Find where the given text appears and provide that cell's center as [X, Y] coordinate. 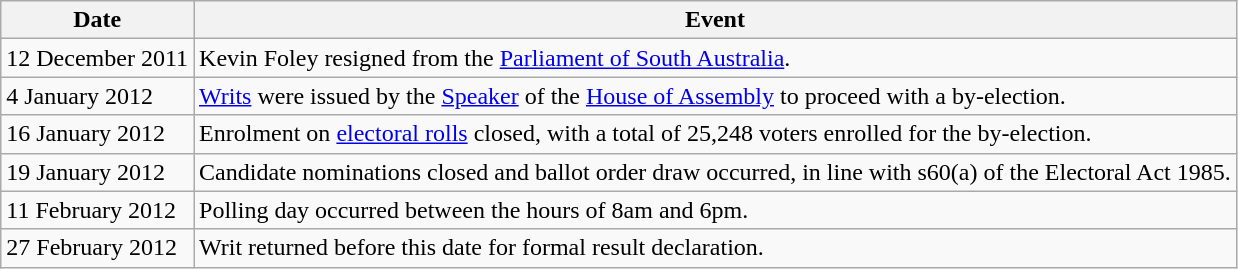
Enrolment on electoral rolls closed, with a total of 25,248 voters enrolled for the by-election. [716, 134]
19 January 2012 [98, 172]
Writ returned before this date for formal result declaration. [716, 248]
Writs were issued by the Speaker of the House of Assembly to proceed with a by-election. [716, 96]
16 January 2012 [98, 134]
4 January 2012 [98, 96]
Polling day occurred between the hours of 8am and 6pm. [716, 210]
Event [716, 20]
Date [98, 20]
27 February 2012 [98, 248]
Candidate nominations closed and ballot order draw occurred, in line with s60(a) of the Electoral Act 1985. [716, 172]
Kevin Foley resigned from the Parliament of South Australia. [716, 58]
11 February 2012 [98, 210]
12 December 2011 [98, 58]
